Return the (X, Y) coordinate for the center point of the cell that contains the specified text.  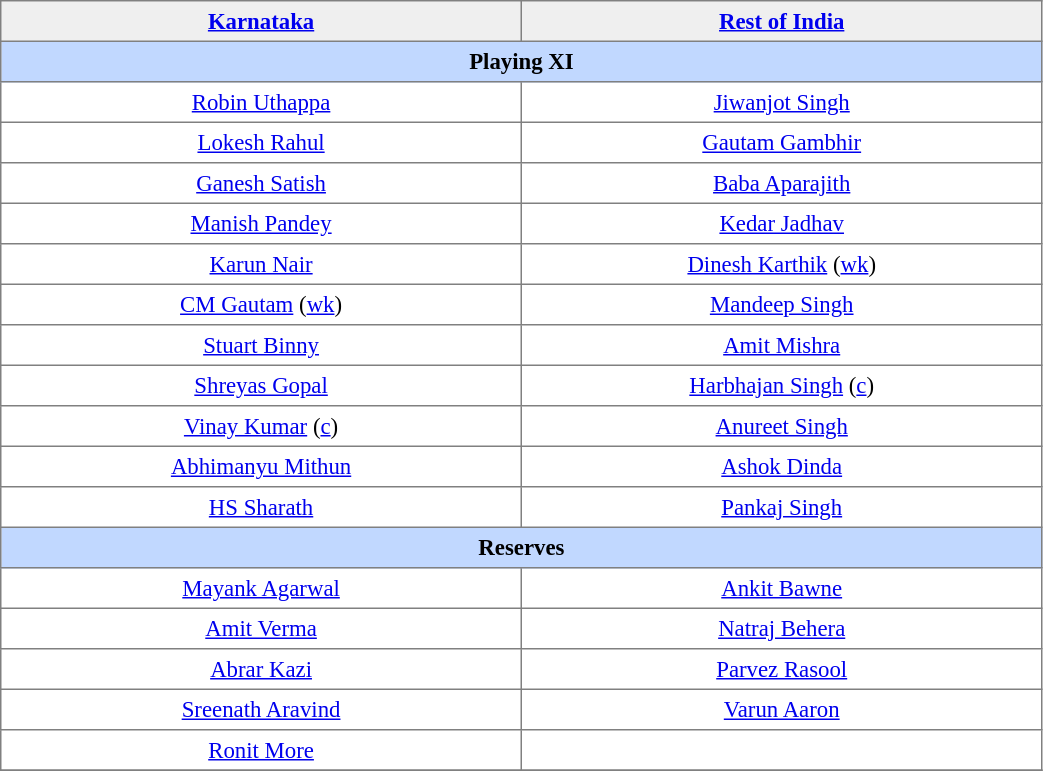
Parvez Rasool (782, 669)
Manish Pandey (262, 223)
Reserves (522, 547)
Abrar Kazi (262, 669)
Ronit More (262, 750)
Amit Verma (262, 628)
Jiwanjot Singh (782, 102)
Lokesh Rahul (262, 142)
Baba Aparajith (782, 183)
Pankaj Singh (782, 507)
Mayank Agarwal (262, 588)
Stuart Binny (262, 345)
Gautam Gambhir (782, 142)
Sreenath Aravind (262, 709)
HS Sharath (262, 507)
Rest of India (782, 21)
Shreyas Gopal (262, 385)
Abhimanyu Mithun (262, 466)
Ankit Bawne (782, 588)
Ashok Dinda (782, 466)
Varun Aaron (782, 709)
Anureet Singh (782, 426)
Kedar Jadhav (782, 223)
Amit Mishra (782, 345)
Ganesh Satish (262, 183)
Natraj Behera (782, 628)
Karnataka (262, 21)
Dinesh Karthik (wk) (782, 264)
Harbhajan Singh (c) (782, 385)
Vinay Kumar (c) (262, 426)
Karun Nair (262, 264)
Playing XI (522, 61)
Robin Uthappa (262, 102)
CM Gautam (wk) (262, 304)
Mandeep Singh (782, 304)
